Return (X, Y) of the center of cell containing provided text 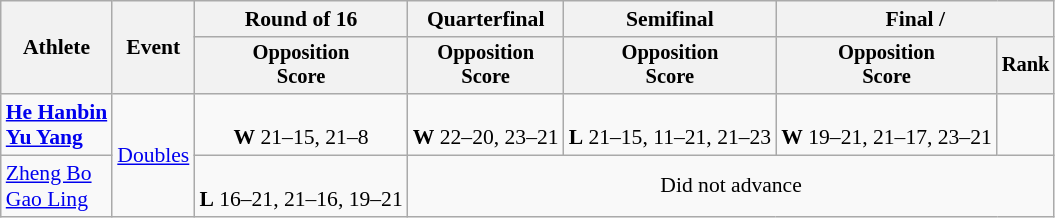
Semifinal (670, 19)
Did not advance (732, 186)
Event (153, 48)
L 16–21, 21–16, 19–21 (300, 186)
Quarterfinal (486, 19)
He HanbinYu Yang (56, 124)
Zheng BoGao Ling (56, 186)
Doubles (153, 155)
Athlete (56, 48)
W 19–21, 21–17, 23–21 (886, 124)
L 21–15, 11–21, 21–23 (670, 124)
Round of 16 (300, 19)
W 21–15, 21–8 (300, 124)
Final / (915, 19)
Rank (1026, 66)
W 22–20, 23–21 (486, 124)
